Output the [x, y] coordinate of the center of the cell containing the given text.  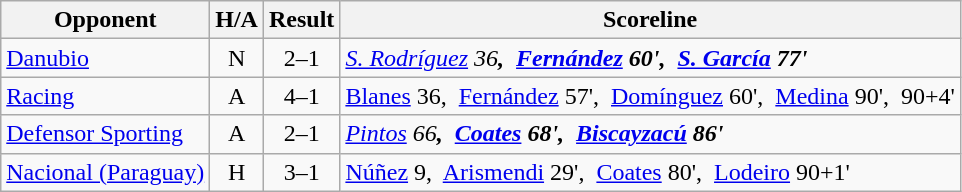
3–1 [301, 172]
H [237, 172]
Defensor Sporting [106, 134]
Opponent [106, 20]
Nacional (Paraguay) [106, 172]
H/A [237, 20]
Racing [106, 96]
Danubio [106, 58]
Pintos 66, Coates 68', Biscayzacú 86' [650, 134]
Núñez 9, Arismendi 29', Coates 80', Lodeiro 90+1' [650, 172]
Result [301, 20]
Blanes 36, Fernández 57', Domínguez 60', Medina 90', 90+4' [650, 96]
4–1 [301, 96]
Scoreline [650, 20]
S. Rodríguez 36, Fernández 60', S. García 77' [650, 58]
N [237, 58]
